Detect which cell encompasses the target text, then output its (X, Y) center coordinate. 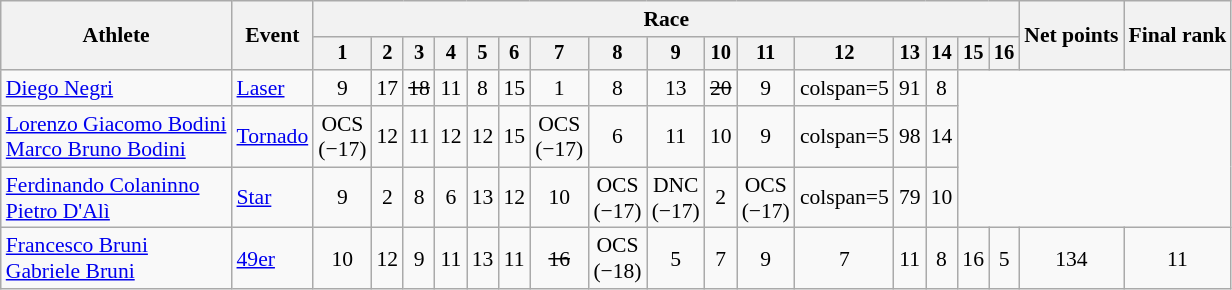
4 (451, 54)
Ferdinando ColaninnoPietro D'Alì (116, 198)
Event (272, 36)
Final rank (1178, 36)
91 (910, 88)
Tornado (272, 136)
49er (272, 258)
18 (419, 88)
Star (272, 198)
17 (388, 88)
Athlete (116, 36)
98 (910, 136)
Lorenzo Giacomo Bodini Marco Bruno Bodini (116, 136)
DNC (−17) (676, 198)
Francesco Bruni Gabriele Bruni (116, 258)
79 (910, 198)
Laser (272, 88)
134 (1071, 258)
Diego Negri (116, 88)
OCS(−18) (617, 258)
3 (419, 54)
20 (721, 88)
Race (666, 19)
Net points (1071, 36)
